Identify which cell holds the provided text, then report its [X, Y] central coordinate. 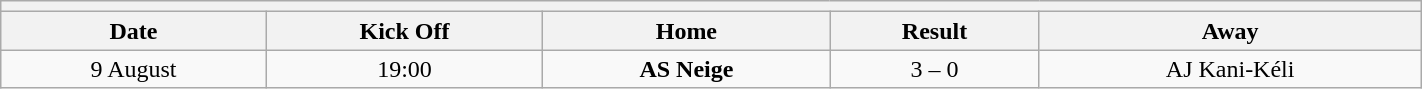
Home [686, 31]
Away [1230, 31]
AS Neige [686, 69]
19:00 [404, 69]
3 – 0 [934, 69]
AJ Kani-Kéli [1230, 69]
Result [934, 31]
Date [134, 31]
Kick Off [404, 31]
9 August [134, 69]
